Determine the [x, y] coordinate at the center of the cell enclosing the given text.  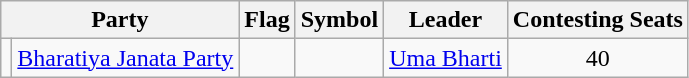
Leader [446, 20]
40 [598, 58]
Bharatiya Janata Party [126, 58]
Symbol [339, 20]
Uma Bharti [446, 58]
Party [120, 20]
Contesting Seats [598, 20]
Flag [267, 20]
